From the cell containing the given text, extract its center point as [x, y] coordinate. 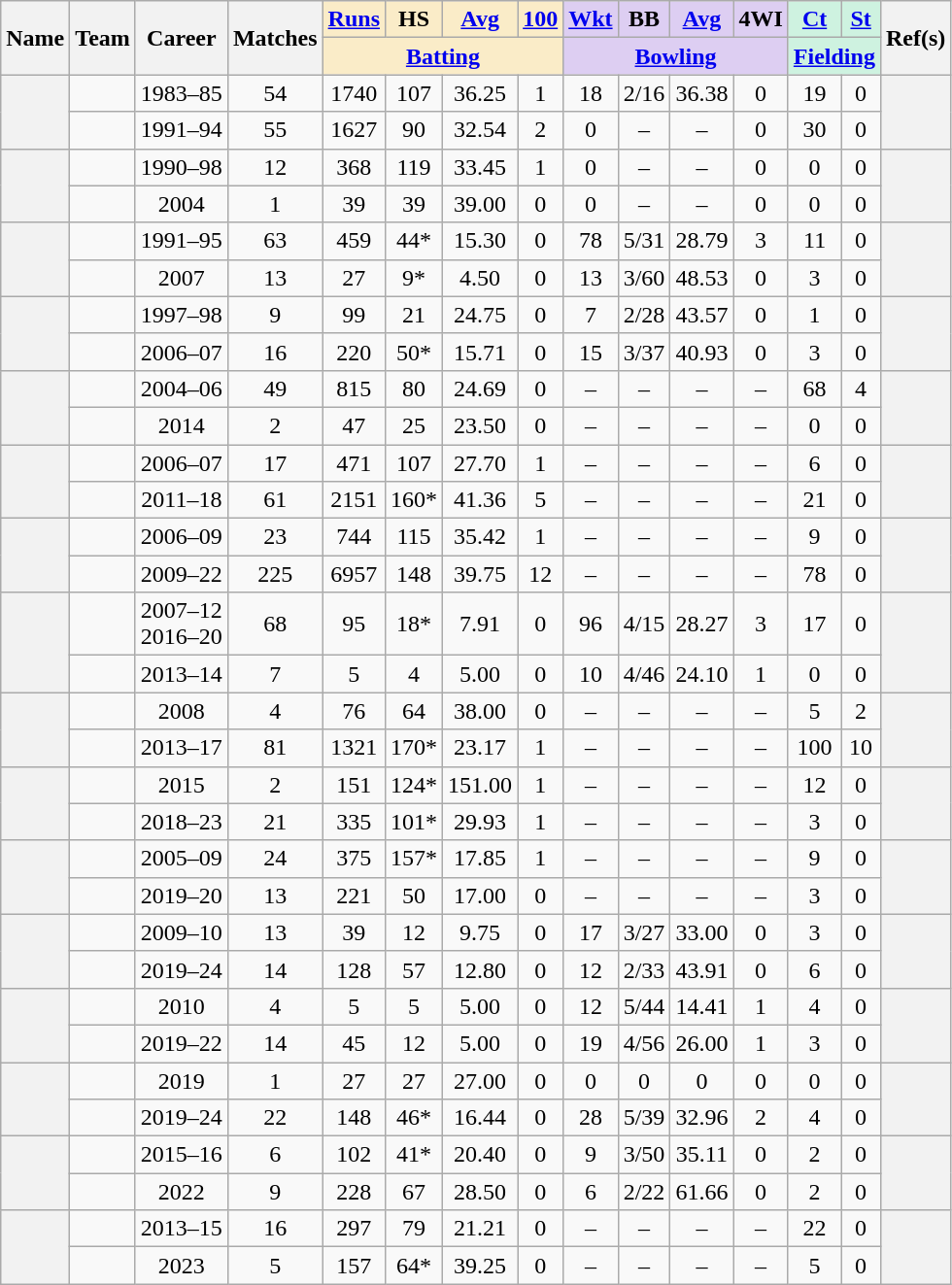
7.91 [480, 624]
96 [591, 624]
Fielding [833, 56]
99 [354, 315]
41* [414, 1155]
14.41 [701, 1006]
170* [414, 748]
35.42 [480, 537]
5/44 [644, 1006]
32.96 [701, 1118]
9.75 [480, 932]
15.30 [480, 241]
2011–18 [181, 500]
28.50 [480, 1192]
45 [354, 1043]
459 [354, 241]
61.66 [701, 1192]
21.21 [480, 1229]
11 [814, 241]
95 [354, 624]
744 [354, 537]
76 [354, 711]
225 [275, 574]
79 [414, 1229]
33.45 [480, 167]
3/60 [644, 278]
81 [275, 748]
44* [414, 241]
2019–20 [181, 896]
160* [414, 500]
25 [414, 425]
124* [414, 785]
1997–98 [181, 315]
33.00 [701, 932]
32.54 [480, 130]
Team [103, 38]
102 [354, 1155]
39.25 [480, 1266]
9* [414, 278]
2019–22 [181, 1043]
2/33 [644, 969]
2005–09 [181, 859]
297 [354, 1229]
2014 [181, 425]
24.10 [701, 674]
27.70 [480, 463]
18* [414, 624]
23.17 [480, 748]
16.44 [480, 1118]
48.53 [701, 278]
15 [591, 352]
4WI [761, 19]
151.00 [480, 785]
2151 [354, 500]
12.80 [480, 969]
2009–22 [181, 574]
43.57 [701, 315]
1991–95 [181, 241]
471 [354, 463]
2004 [181, 204]
2018–23 [181, 822]
50* [414, 352]
Name [35, 38]
368 [354, 167]
26.00 [701, 1043]
4/15 [644, 624]
2007–122016–20 [181, 624]
2013–17 [181, 748]
30 [814, 130]
1627 [354, 130]
815 [354, 389]
157 [354, 1266]
40.93 [701, 352]
375 [354, 859]
2015 [181, 785]
Wkt [591, 19]
17.85 [480, 859]
2008 [181, 711]
2023 [181, 1266]
Batting [443, 56]
15.71 [480, 352]
36.25 [480, 93]
43.91 [701, 969]
BB [644, 19]
1983–85 [181, 93]
24.69 [480, 389]
Bowling [676, 56]
2/22 [644, 1192]
2013–14 [181, 674]
80 [414, 389]
128 [354, 969]
Runs [354, 19]
17.00 [480, 896]
18 [591, 93]
2006–09 [181, 537]
3/27 [644, 932]
2015–16 [181, 1155]
4.50 [480, 278]
20.40 [480, 1155]
64* [414, 1266]
23 [275, 537]
Ct [814, 19]
4/56 [644, 1043]
63 [275, 241]
67 [414, 1192]
64 [414, 711]
61 [275, 500]
2007 [181, 278]
5/31 [644, 241]
5/39 [644, 1118]
2010 [181, 1006]
2/28 [644, 315]
28 [591, 1118]
151 [354, 785]
2004–06 [181, 389]
35.11 [701, 1155]
2013–15 [181, 1229]
101* [414, 822]
3/37 [644, 352]
220 [354, 352]
46* [414, 1118]
1991–94 [181, 130]
41.36 [480, 500]
228 [354, 1192]
55 [275, 130]
39.75 [480, 574]
2019 [181, 1081]
28.27 [701, 624]
2/16 [644, 93]
Career [181, 38]
90 [414, 130]
335 [354, 822]
1740 [354, 93]
6957 [354, 574]
38.00 [480, 711]
221 [354, 896]
49 [275, 389]
27.00 [480, 1081]
115 [414, 537]
4/46 [644, 674]
3/50 [644, 1155]
47 [354, 425]
23.50 [480, 425]
50 [414, 896]
119 [414, 167]
39.00 [480, 204]
1990–98 [181, 167]
29.93 [480, 822]
Ref(s) [915, 38]
24 [275, 859]
2022 [181, 1192]
54 [275, 93]
57 [414, 969]
1321 [354, 748]
HS [414, 19]
2009–10 [181, 932]
28.79 [701, 241]
St [861, 19]
157* [414, 859]
36.38 [701, 93]
Matches [275, 38]
24.75 [480, 315]
